Pinpoint the cell where the given text exists, returning its (x, y) midpoint coordinate. 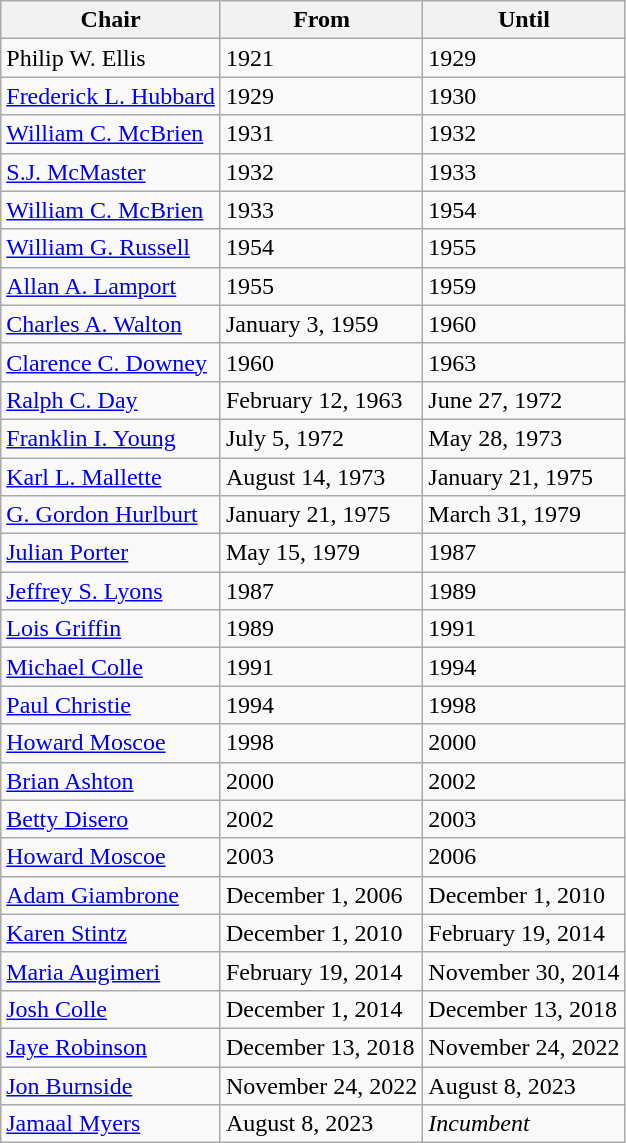
Franklin I. Young (111, 438)
1930 (524, 96)
Incumbent (524, 1124)
G. Gordon Hurlburt (111, 515)
Clarence C. Downey (111, 362)
1963 (524, 362)
May 15, 1979 (321, 553)
Philip W. Ellis (111, 58)
William G. Russell (111, 248)
July 5, 1972 (321, 438)
March 31, 1979 (524, 515)
Maria Augimeri (111, 971)
Lois Griffin (111, 629)
November 30, 2014 (524, 971)
S.J. McMaster (111, 172)
Jamaal Myers (111, 1124)
Chair (111, 20)
Charles A. Walton (111, 324)
Michael Colle (111, 667)
Jaye Robinson (111, 1047)
Frederick L. Hubbard (111, 96)
Allan A. Lamport (111, 286)
Until (524, 20)
Josh Colle (111, 1009)
Jon Burnside (111, 1085)
August 14, 1973 (321, 477)
2006 (524, 857)
December 1, 2006 (321, 895)
Karen Stintz (111, 933)
1959 (524, 286)
Karl L. Mallette (111, 477)
From (321, 20)
February 12, 1963 (321, 400)
1931 (321, 134)
December 1, 2014 (321, 1009)
Adam Giambrone (111, 895)
June 27, 1972 (524, 400)
Julian Porter (111, 553)
Jeffrey S. Lyons (111, 591)
Brian Ashton (111, 781)
Ralph C. Day (111, 400)
May 28, 1973 (524, 438)
1921 (321, 58)
Betty Disero (111, 819)
January 3, 1959 (321, 324)
Paul Christie (111, 705)
